Pinpoint the cell where the given text exists, returning its [X, Y] midpoint coordinate. 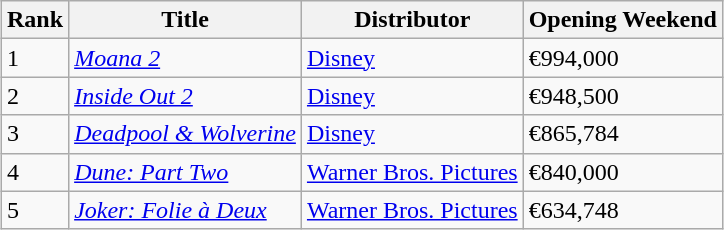
Opening Weekend [622, 20]
€865,784 [622, 134]
1 [36, 58]
4 [36, 172]
2 [36, 96]
Dune: Part Two [186, 172]
5 [36, 210]
Deadpool & Wolverine [186, 134]
Distributor [412, 20]
Title [186, 20]
€634,748 [622, 210]
3 [36, 134]
Joker: Folie à Deux [186, 210]
€948,500 [622, 96]
Moana 2 [186, 58]
€994,000 [622, 58]
Inside Out 2 [186, 96]
Rank [36, 20]
€840,000 [622, 172]
